Scan for the cell matching the given text and deliver its (x, y) coordinate at center. 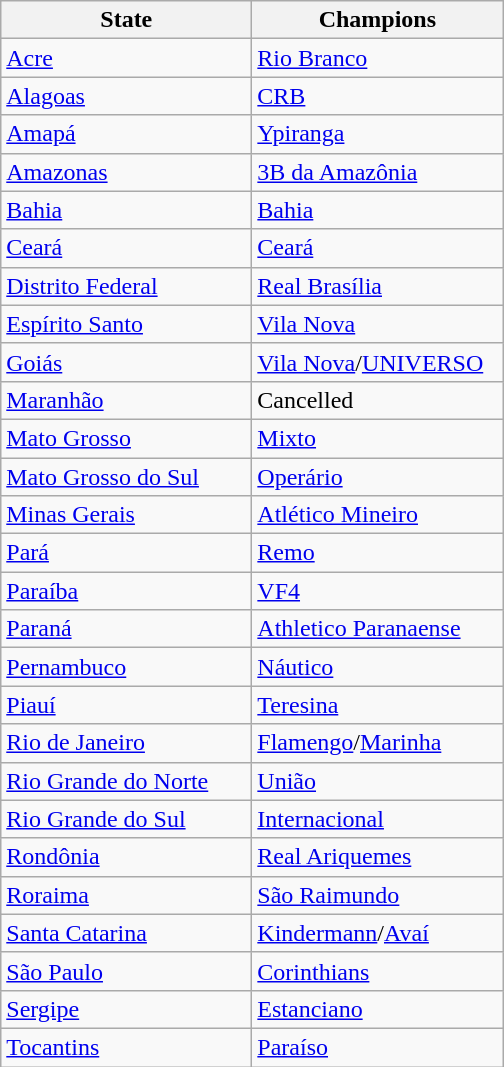
Distrito Federal (126, 286)
Rio Branco (378, 58)
Sergipe (126, 1009)
Champions (378, 20)
Operário (378, 477)
Estanciano (378, 1009)
Rio Grande do Norte (126, 781)
Tocantins (126, 1047)
Mixto (378, 438)
Athletico Paranaense (378, 629)
3B da Amazônia (378, 172)
Atlético Mineiro (378, 515)
Náutico (378, 667)
Goiás (126, 362)
Acre (126, 58)
Roraima (126, 895)
Maranhão (126, 400)
Paraíso (378, 1047)
Santa Catarina (126, 933)
Piauí (126, 705)
VF4 (378, 591)
Minas Gerais (126, 515)
Rio de Janeiro (126, 743)
Pernambuco (126, 667)
Internacional (378, 819)
Amazonas (126, 172)
Mato Grosso do Sul (126, 477)
Amapá (126, 134)
Rondônia (126, 857)
Vila Nova (378, 324)
State (126, 20)
Flamengo/Marinha (378, 743)
Remo (378, 553)
Pará (126, 553)
São Raimundo (378, 895)
Teresina (378, 705)
Ypiranga (378, 134)
Rio Grande do Sul (126, 819)
Mato Grosso (126, 438)
Real Brasília (378, 286)
São Paulo (126, 971)
União (378, 781)
CRB (378, 96)
Espírito Santo (126, 324)
Corinthians (378, 971)
Paraíba (126, 591)
Vila Nova/UNIVERSO (378, 362)
Alagoas (126, 96)
Kindermann/Avaí (378, 933)
Cancelled (378, 400)
Paraná (126, 629)
Real Ariquemes (378, 857)
